Provide the (X, Y) coordinate of the cell's center where the given text is located.  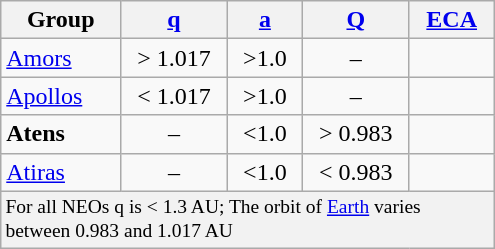
For all NEOs q is < 1.3 AU; The orbit of Earth varies between 0.983 and 1.017 AU (248, 220)
Q (356, 20)
Apollos (61, 96)
> 1.017 (174, 58)
< 0.983 (356, 172)
Atens (61, 134)
a (264, 20)
ECA (452, 20)
Group (61, 20)
< 1.017 (174, 96)
Atiras (61, 172)
q (174, 20)
> 0.983 (356, 134)
Amors (61, 58)
